Find where the given text appears and provide that cell's center as (X, Y) coordinate. 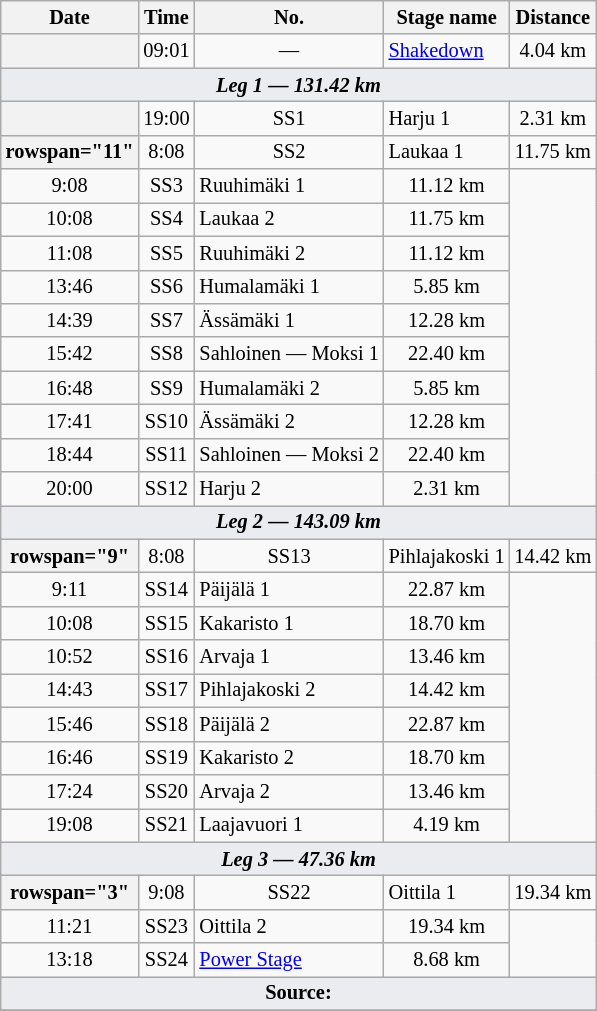
SS11 (166, 455)
SS1 (288, 118)
SS5 (166, 253)
Oittila 1 (447, 892)
SS19 (166, 758)
17:41 (70, 421)
11:08 (70, 253)
Shakedown (447, 51)
15:42 (70, 354)
SS16 (166, 657)
Harju 1 (447, 118)
Source: (298, 993)
15:46 (70, 724)
Stage name (447, 17)
SS9 (166, 388)
SS13 (288, 556)
No. (288, 17)
Laajavuori 1 (288, 825)
Laukaa 2 (288, 219)
SS7 (166, 320)
SS20 (166, 791)
SS17 (166, 690)
8.68 km (447, 960)
rowspan="9" (70, 556)
9:11 (70, 589)
09:01 (166, 51)
14:39 (70, 320)
SS4 (166, 219)
SS6 (166, 287)
Time (166, 17)
Leg 1 — 131.42 km (298, 85)
SS24 (166, 960)
Pihlajakoski 1 (447, 556)
4.04 km (552, 51)
17:24 (70, 791)
10:52 (70, 657)
Arvaja 2 (288, 791)
Leg 3 — 47.36 km (298, 859)
Distance (552, 17)
14:43 (70, 690)
Oittila 2 (288, 926)
16:46 (70, 758)
Humalamäki 2 (288, 388)
Date (70, 17)
Päijälä 1 (288, 589)
SS2 (288, 152)
Sahloinen — Moksi 1 (288, 354)
SS23 (166, 926)
Päijälä 2 (288, 724)
Kakaristo 1 (288, 623)
13:46 (70, 287)
Laukaa 1 (447, 152)
SS12 (166, 489)
Humalamäki 1 (288, 287)
16:48 (70, 388)
20:00 (70, 489)
Leg 2 — 143.09 km (298, 522)
Power Stage (288, 960)
13:18 (70, 960)
rowspan="3" (70, 892)
SS3 (166, 186)
Ruuhimäki 2 (288, 253)
Ässämäki 1 (288, 320)
18:44 (70, 455)
19:08 (70, 825)
Arvaja 1 (288, 657)
Harju 2 (288, 489)
Pihlajakoski 2 (288, 690)
SS15 (166, 623)
— (288, 51)
Ässämäki 2 (288, 421)
SS10 (166, 421)
SS18 (166, 724)
SS14 (166, 589)
4.19 km (447, 825)
rowspan="11" (70, 152)
Ruuhimäki 1 (288, 186)
11:21 (70, 926)
Kakaristo 2 (288, 758)
SS8 (166, 354)
SS22 (288, 892)
SS21 (166, 825)
Sahloinen — Moksi 2 (288, 455)
19:00 (166, 118)
